Output the (x, y) coordinate of the center of the cell containing the given text.  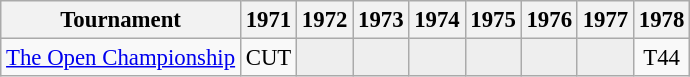
1973 (381, 20)
1972 (325, 20)
1976 (549, 20)
CUT (268, 58)
1974 (437, 20)
1977 (605, 20)
Tournament (121, 20)
1975 (493, 20)
1971 (268, 20)
T44 (661, 58)
The Open Championship (121, 58)
1978 (661, 20)
